Return (X, Y) of the center of cell containing provided text 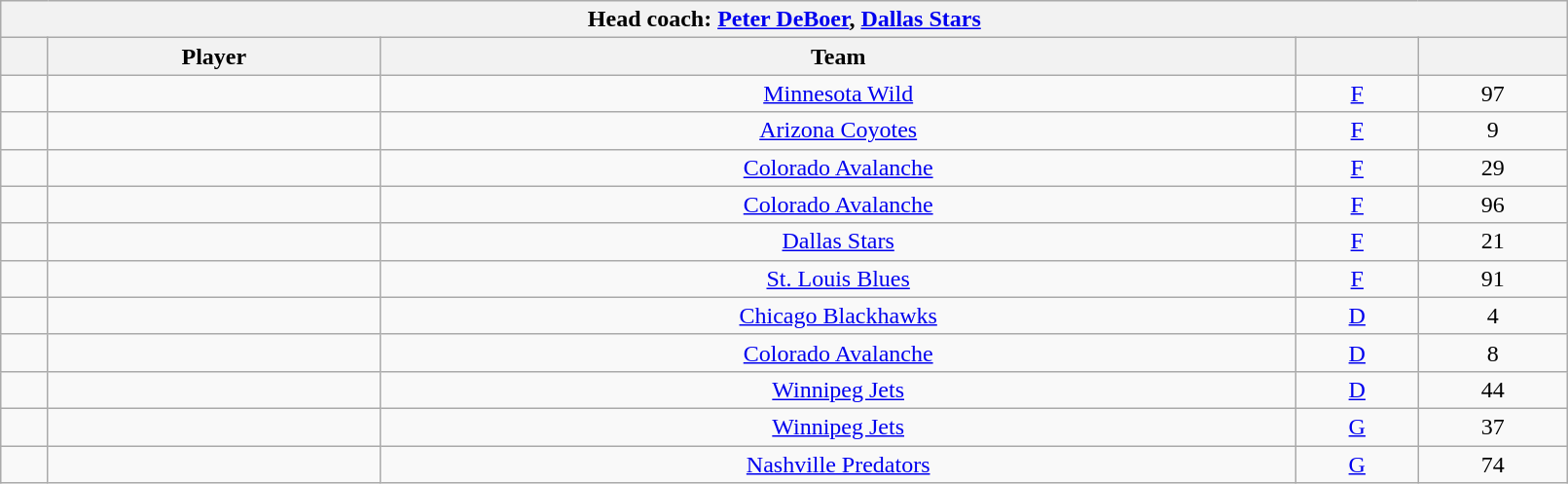
97 (1493, 93)
74 (1493, 465)
Head coach: Peter DeBoer, Dallas Stars (784, 19)
29 (1493, 168)
Dallas Stars (837, 242)
Nashville Predators (837, 465)
Minnesota Wild (837, 93)
Chicago Blackhawks (837, 316)
96 (1493, 205)
9 (1493, 130)
Team (837, 56)
44 (1493, 390)
37 (1493, 427)
21 (1493, 242)
8 (1493, 353)
Arizona Coyotes (837, 130)
91 (1493, 279)
St. Louis Blues (837, 279)
4 (1493, 316)
Player (214, 56)
